Output the (X, Y) coordinate of the center of the cell containing the given text.  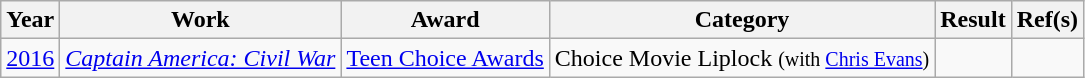
Captain America: Civil War (200, 58)
Work (200, 20)
Category (742, 20)
Choice Movie Liplock (with Chris Evans) (742, 58)
Result (973, 20)
2016 (30, 58)
Teen Choice Awards (445, 58)
Ref(s) (1047, 20)
Award (445, 20)
Year (30, 20)
